Return (x, y) of the center of cell containing provided text 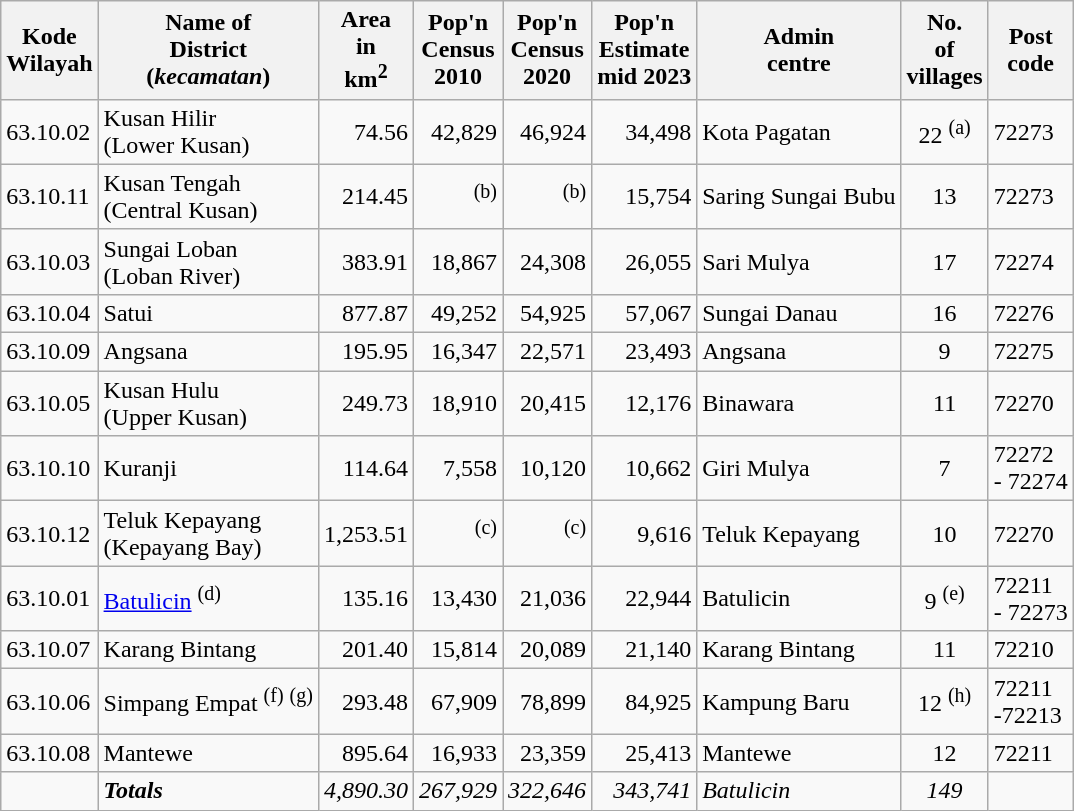
Giri Mulya (799, 468)
9,616 (644, 534)
72276 (1030, 313)
Sari Mulya (799, 262)
24,308 (548, 262)
Kusan Hulu (Upper Kusan) (208, 404)
Kusan Hilir (Lower Kusan) (208, 132)
16,933 (458, 753)
74.56 (366, 132)
201.40 (366, 650)
15,814 (458, 650)
Sungai Danau (799, 313)
72211-72213 (1030, 702)
25,413 (644, 753)
15,754 (644, 196)
18,867 (458, 262)
78,899 (548, 702)
21,036 (548, 598)
84,925 (644, 702)
214.45 (366, 196)
7,558 (458, 468)
7 (944, 468)
23,493 (644, 352)
Name ofDistrict(kecamatan) (208, 50)
16 (944, 313)
Kuranji (208, 468)
Kode Wilayah (50, 50)
Area inkm2 (366, 50)
267,929 (458, 791)
20,415 (548, 404)
72274 (1030, 262)
72210 (1030, 650)
343,741 (644, 791)
13,430 (458, 598)
26,055 (644, 262)
10,120 (548, 468)
Teluk Kepayang (Kepayang Bay) (208, 534)
Kampung Baru (799, 702)
49,252 (458, 313)
63.10.12 (50, 534)
293.48 (366, 702)
57,067 (644, 313)
Pop'nCensus2010 (458, 50)
4,890.30 (366, 791)
10 (944, 534)
63.10.07 (50, 650)
12,176 (644, 404)
Satui (208, 313)
195.95 (366, 352)
877.87 (366, 313)
9 (944, 352)
22,571 (548, 352)
322,646 (548, 791)
63.10.04 (50, 313)
63.10.11 (50, 196)
895.64 (366, 753)
Kusan Tengah (Central Kusan) (208, 196)
63.10.01 (50, 598)
54,925 (548, 313)
114.64 (366, 468)
Pop'nEstimatemid 2023 (644, 50)
72211 (1030, 753)
Postcode (1030, 50)
No. ofvillages (944, 50)
22,944 (644, 598)
18,910 (458, 404)
135.16 (366, 598)
23,359 (548, 753)
34,498 (644, 132)
12 (h) (944, 702)
46,924 (548, 132)
10,662 (644, 468)
72211 - 72273 (1030, 598)
63.10.10 (50, 468)
249.73 (366, 404)
42,829 (458, 132)
67,909 (458, 702)
72275 (1030, 352)
Pop'nCensus2020 (548, 50)
Binawara (799, 404)
13 (944, 196)
21,140 (644, 650)
1,253.51 (366, 534)
12 (944, 753)
63.10.03 (50, 262)
383.91 (366, 262)
63.10.06 (50, 702)
Admincentre (799, 50)
149 (944, 791)
9 (e) (944, 598)
Batulicin (d) (208, 598)
20,089 (548, 650)
Simpang Empat (f) (g) (208, 702)
63.10.09 (50, 352)
17 (944, 262)
63.10.02 (50, 132)
22 (a) (944, 132)
63.10.05 (50, 404)
72272 - 72274 (1030, 468)
Teluk Kepayang (799, 534)
Saring Sungai Bubu (799, 196)
Kota Pagatan (799, 132)
Totals (208, 791)
16,347 (458, 352)
63.10.08 (50, 753)
Sungai Loban (Loban River) (208, 262)
